Pinpoint the cell where the given text exists, returning its (X, Y) midpoint coordinate. 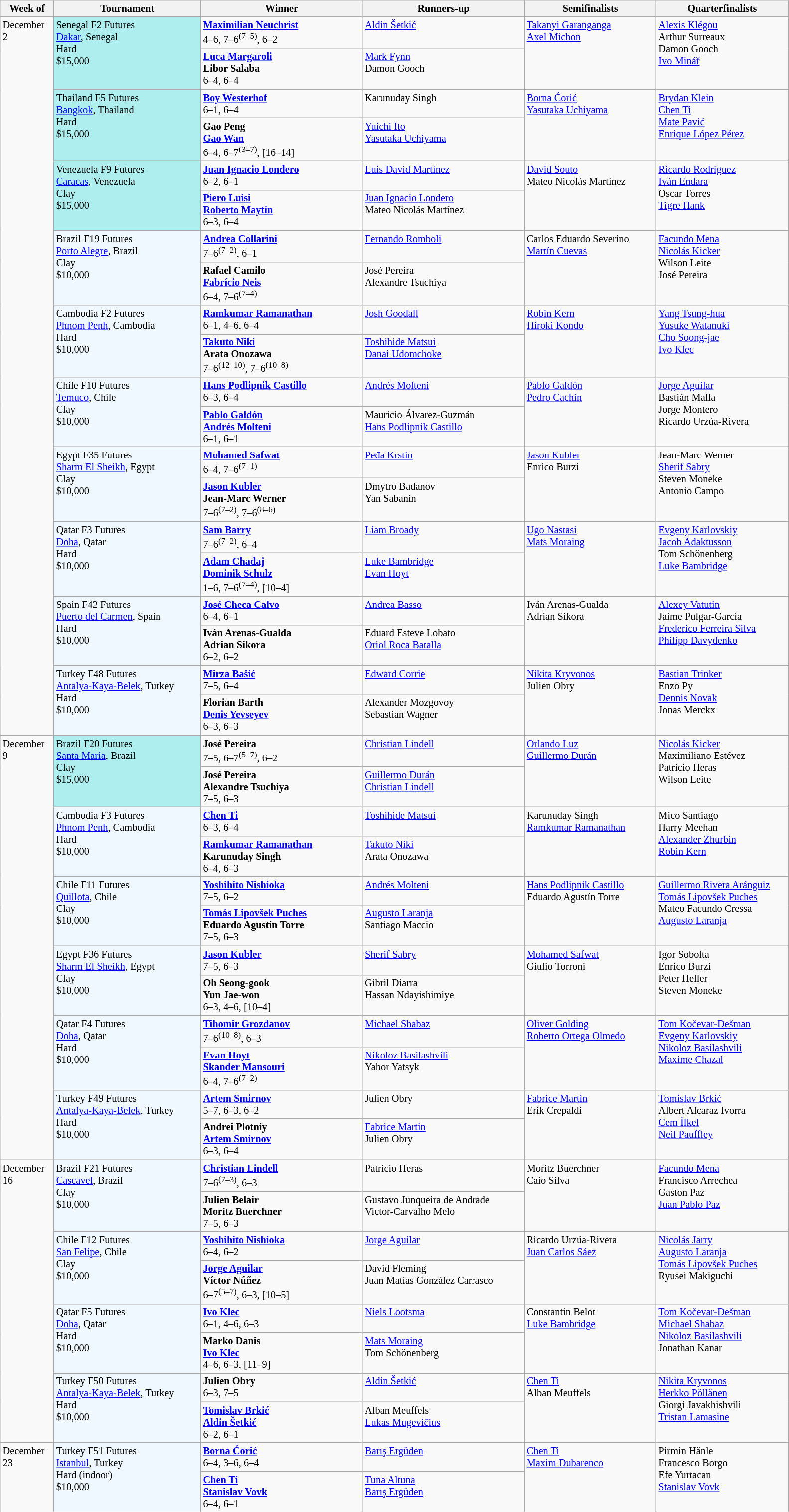
Orlando Luz Guillermo Durán (590, 771)
Luca Margaroli Libor Salaba6–4, 6–4 (282, 69)
Ramkumar Ramanathan Karunuday Singh6–4, 6–3 (282, 856)
Tournament (128, 8)
Liam Broady (444, 537)
Mirza Bašić7–5, 6–4 (282, 680)
Chile F12 Futures San Felipe, ChileClay$10,000 (128, 1268)
Chen Ti Stanislav Vovk6–4, 6–1 (282, 1492)
Takuto Niki Arata Onozawa7–6(12–10), 7–6(10–8) (282, 356)
Barış Ergüden (444, 1457)
Iván Arenas-Gualda Adrian Sikora (590, 631)
Nicolás Jarry Augusto Laranja Tomás Lipovšek Puches Ryusei Makiguchi (723, 1268)
Jason Kubler Jean-Marc Werner7–6(7–2), 7–6(8–6) (282, 499)
Bastian Trinker Enzo Py Dennis Novak Jonas Merckx (723, 700)
Karunuday Singh (444, 104)
Sherif Sabry (444, 960)
José Pereira Alexandre Tsuchiya7–5, 6–3 (282, 787)
Jason Kubler7–5, 6–3 (282, 960)
Cambodia F3 Futures Phnom Penh, CambodiaHard$10,000 (128, 841)
Yoshihito Nishioka7–5, 6–2 (282, 891)
Mohamed Safwat6–4, 7–6(7–1) (282, 462)
December 9 (27, 947)
Pablo Galdón Pedro Cachin (590, 412)
Robin Kern Hiroki Kondo (590, 341)
Qatar F5 Futures Doha, QatarHard$10,000 (128, 1339)
Egypt F36 Futures Sharm El Sheikh, EgyptClay$10,000 (128, 981)
Gustavo Junqueira de Andrade Victor-Carvalho Melo (444, 1211)
Takuto Niki Arata Onozawa (444, 856)
Igor Sobolta Enrico Burzi Peter Heller Steven Moneke (723, 981)
Oh Seong-gook Yun Jae-won6–3, 4–6, [10–4] (282, 995)
Rafael Camilo Fabrício Neis6–4, 7–6(7–4) (282, 283)
Hans Podlipnik Castillo6–3, 6–4 (282, 392)
Artem Smirnov5–7, 6–3, 6–2 (282, 1104)
Fernando Romboli (444, 246)
Maximilian Neuchrist4–6, 7–6(7–5), 6–2 (282, 33)
Mats Moraing Tom Schönenberg (444, 1353)
Alban Meuffels Lukas Mugevičius (444, 1422)
Karunuday Singh Ramkumar Ramanathan (590, 841)
Toshihide Matsui Danai Udomchoke (444, 356)
José Pereira Alexandre Tsuchiya (444, 283)
December 2 (27, 376)
Borna Ćorić Yasutaka Uchiyama (590, 126)
Julien Belair Moritz Buerchner7–5, 6–3 (282, 1211)
Mauricio Álvarez-Guzmán Hans Podlipnik Castillo (444, 427)
Brazil F20 Futures Santa Maria, BrazilClay$15,000 (128, 771)
Patricio Heras (444, 1175)
Turkey F51 Futures Istanbul, TurkeyHard (indoor)$10,000 (128, 1477)
Ricardo Urzúa-Rivera Juan Carlos Sáez (590, 1268)
Quarterfinalists (723, 8)
Gao Peng Gao Wan6–4, 6–7(3–7), [16–14] (282, 140)
Nikita Kryvonos Herkko Pöllänen Giorgi Javakhishvili Tristan Lamasine (723, 1407)
Tuna Altuna Barış Ergüden (444, 1492)
December 23 (27, 1477)
Brazil F19 Futures Porto Alegre, BrazilClay$10,000 (128, 268)
Christian Lindell7–6(7–3), 6–3 (282, 1175)
Niels Lootsma (444, 1318)
Pablo Galdón Andrés Molteni6–1, 6–1 (282, 427)
David Fleming Juan Matías González Carrasco (444, 1282)
Luke Bambridge Evan Hoyt (444, 574)
Sam Barry7–6(7–2), 6–4 (282, 537)
Facundo Mena Nicolás Kicker Wilson Leite José Pereira (723, 268)
Piero Luisi Roberto Maytín6–3, 6–4 (282, 210)
Juan Ignacio Londero6–2, 6–1 (282, 175)
Edward Corrie (444, 680)
Adam Chadaj Dominik Schulz1–6, 7–6(7–4), [10–4] (282, 574)
December 16 (27, 1301)
Julien Obry (444, 1104)
Guillermo Rivera Aránguiz Tomás Lipovšek Puches Mateo Facundo Cressa Augusto Laranja (723, 911)
Semifinalists (590, 8)
Ramkumar Ramanathan6–1, 4–6, 6–4 (282, 319)
Brydan Klein Chen Ti Mate Pavić Enrique López Pérez (723, 126)
Chen Ti Maxim Dubarenco (590, 1477)
Jason Kubler Enrico Burzi (590, 484)
Nikita Kryvonos Julien Obry (590, 700)
Egypt F35 Futures Sharm El Sheikh, EgyptClay$10,000 (128, 484)
Spain F42 Futures Puerto del Carmen, SpainHard$10,000 (128, 631)
Ivo Klec6–1, 4–6, 6–3 (282, 1318)
Evan Hoyt Skander Mansouri6–4, 7–6(7–2) (282, 1068)
Tom Kočevar-Dešman Michael Shabaz Nikoloz Basilashvili Jonathan Kanar (723, 1339)
Luis David Martínez (444, 175)
Turkey F50 Futures Antalya-Kaya-Belek, TurkeyHard$10,000 (128, 1407)
Thailand F5 Futures Bangkok, ThailandHard$15,000 (128, 126)
Turkey F48 Futures Antalya-Kaya-Belek, TurkeyHard$10,000 (128, 700)
Chen Ti Alban Meuffels (590, 1407)
Tomislav Brkić Aldin Šetkić6–2, 6–1 (282, 1422)
Qatar F4 Futures Doha, QatarHard$10,000 (128, 1053)
Yang Tsung-hua Yusuke Watanuki Cho Soong-jae Ivo Klec (723, 341)
Facundo Mena Francisco Arrechea Gaston Paz Juan Pablo Paz (723, 1196)
Nicolás Kicker Maximiliano Estévez Patricio Heras Wilson Leite (723, 771)
Tom Kočevar-Dešman Evgeny Karlovskiy Nikoloz Basilashvili Maxime Chazal (723, 1053)
Tomislav Brkić Albert Alcaraz Ivorra Cem İlkel Neil Pauffley (723, 1124)
Constantin Belot Luke Bambridge (590, 1339)
Julien Obry6–3, 7–5 (282, 1387)
Eduard Esteve Lobato Oriol Roca Batalla (444, 645)
Alexey Vatutin Jaime Pulgar-García Frederico Ferreira Silva Philipp Davydenko (723, 631)
Guillermo Durán Christian Lindell (444, 787)
Oliver Golding Roberto Ortega Olmedo (590, 1053)
José Pereira7–5, 6–7(5–7), 6–2 (282, 751)
Moritz Buerchner Caio Silva (590, 1196)
Qatar F3 Futures Doha, QatarHard$10,000 (128, 559)
Alexis Klégou Arthur Surreaux Damon Gooch Ivo Minář (723, 53)
Tihomir Grozdanov7–6(10–8), 6–3 (282, 1031)
Carlos Eduardo Severino Martín Cuevas (590, 268)
Andrei Plotniy Artem Smirnov6–3, 6–4 (282, 1139)
Mohamed Safwat Giulio Torroni (590, 981)
Takanyi Garanganga Axel Michon (590, 53)
Mark Fynn Damon Gooch (444, 69)
Brazil F21 Futures Cascavel, BrazilClay$10,000 (128, 1196)
Mico Santiago Harry Meehan Alexander Zhurbin Robin Kern (723, 841)
Jean-Marc Werner Sherif Sabry Steven Moneke Antonio Campo (723, 484)
Ricardo Rodríguez Iván Endara Oscar Torres Tigre Hank (723, 195)
Runners-up (444, 8)
Chile F10 Futures Temuco, ChileClay$10,000 (128, 412)
Evgeny Karlovskiy Jacob Adaktusson Tom Schönenberg Luke Bambridge (723, 559)
Boy Westerhof6–1, 6–4 (282, 104)
Nikoloz Basilashvili Yahor Yatsyk (444, 1068)
Venezuela F9 Futures Caracas, VenezuelaClay$15,000 (128, 195)
Andrea Collarini7–6(7–2), 6–1 (282, 246)
Peđa Krstin (444, 462)
Winner (282, 8)
Tomás Lipovšek Puches Eduardo Agustín Torre7–5, 6–3 (282, 925)
Florian Barth Denis Yevseyev6–3, 6–3 (282, 715)
Alexander Mozgovoy Sebastian Wagner (444, 715)
Fabrice Martin Julien Obry (444, 1139)
David Souto Mateo Nicolás Martínez (590, 195)
Jorge Aguilar (444, 1246)
Chen Ti6–3, 6–4 (282, 821)
Michael Shabaz (444, 1031)
Borna Ćorić6–4, 3–6, 6–4 (282, 1457)
Jorge Aguilar Bastián Malla Jorge Montero Ricardo Urzúa-Rivera (723, 412)
Juan Ignacio Londero Mateo Nicolás Martínez (444, 210)
Pirmin Hänle Francesco Borgo Efe Yurtacan Stanislav Vovk (723, 1477)
Ugo Nastasi Mats Moraing (590, 559)
Yuichi Ito Yasutaka Uchiyama (444, 140)
Chile F11 Futures Quillota, ChileClay$10,000 (128, 911)
Andrea Basso (444, 610)
Week of (27, 8)
Jorge Aguilar Víctor Núñez6–7(5–7), 6–3, [10–5] (282, 1282)
José Checa Calvo6–4, 6–1 (282, 610)
Dmytro Badanov Yan Sabanin (444, 499)
Augusto Laranja Santiago Maccio (444, 925)
Yoshihito Nishioka6–4, 6–2 (282, 1246)
Marko Danis Ivo Klec4–6, 6–3, [11–9] (282, 1353)
Fabrice Martin Erik Crepaldi (590, 1124)
Gibril Diarra Hassan Ndayishimiye (444, 995)
Senegal F2 Futures Dakar, SenegalHard$15,000 (128, 53)
Iván Arenas-Gualda Adrian Sikora6–2, 6–2 (282, 645)
Toshihide Matsui (444, 821)
Cambodia F2 Futures Phnom Penh, CambodiaHard$10,000 (128, 341)
Christian Lindell (444, 751)
Hans Podlipnik Castillo Eduardo Agustín Torre (590, 911)
Turkey F49 Futures Antalya-Kaya-Belek, TurkeyHard$10,000 (128, 1124)
Josh Goodall (444, 319)
